Detect which cell encompasses the target text, then output its [X, Y] center coordinate. 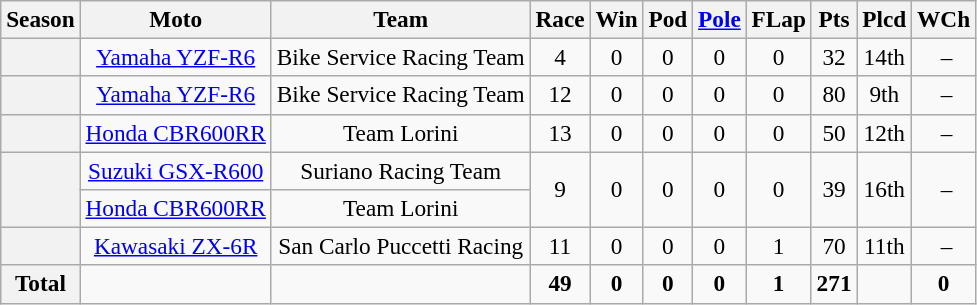
39 [834, 189]
Win [616, 19]
Suzuki GSX-R600 [176, 170]
32 [834, 57]
80 [834, 95]
16th [884, 189]
50 [834, 133]
12 [560, 95]
13 [560, 133]
14th [884, 57]
11 [560, 246]
Moto [176, 19]
9th [884, 95]
70 [834, 246]
271 [834, 284]
12th [884, 133]
Pole [720, 19]
Total [40, 284]
Pts [834, 19]
11th [884, 246]
Suriano Racing Team [400, 170]
Race [560, 19]
4 [560, 57]
9 [560, 189]
Kawasaki ZX-6R [176, 246]
FLap [778, 19]
Pod [668, 19]
Team [400, 19]
Season [40, 19]
49 [560, 284]
Plcd [884, 19]
WCh [944, 19]
San Carlo Puccetti Racing [400, 246]
